Determine the (x, y) coordinate at the center of the cell enclosing the given text.  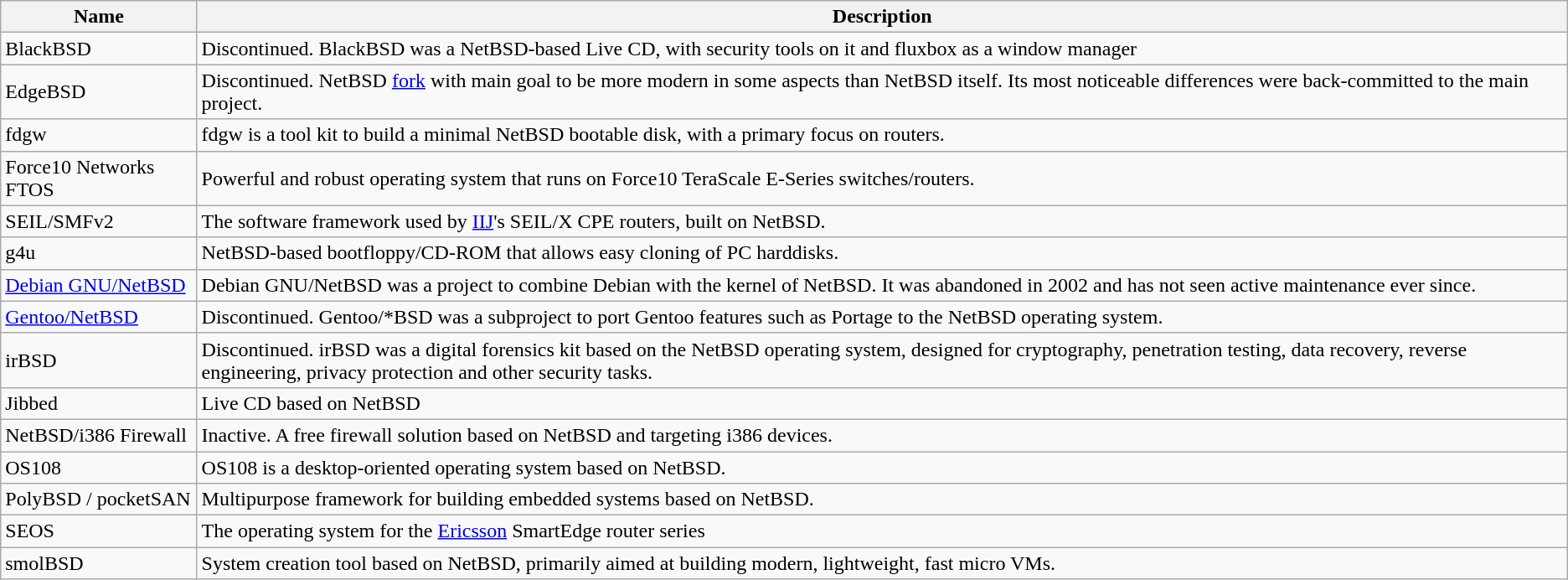
Description (882, 17)
PolyBSD / pocketSAN (99, 500)
BlackBSD (99, 49)
NetBSD-based bootfloppy/CD-ROM that allows easy cloning of PC harddisks. (882, 253)
SEIL/SMFv2 (99, 221)
Powerful and robust operating system that runs on Force10 TeraScale E-Series switches/routers. (882, 178)
fdgw is a tool kit to build a minimal NetBSD bootable disk, with a primary focus on routers. (882, 135)
SEOS (99, 531)
Multipurpose framework for building embedded systems based on NetBSD. (882, 500)
The operating system for the Ericsson SmartEdge router series (882, 531)
g4u (99, 253)
Force10 Networks FTOS (99, 178)
fdgw (99, 135)
OS108 is a desktop-oriented operating system based on NetBSD. (882, 467)
Inactive. A free firewall solution based on NetBSD and targeting i386 devices. (882, 435)
Live CD based on NetBSD (882, 403)
The software framework used by IIJ's SEIL/X CPE routers, built on NetBSD. (882, 221)
Discontinued. Gentoo/*BSD was a subproject to port Gentoo features such as Portage to the NetBSD operating system. (882, 317)
System creation tool based on NetBSD, primarily aimed at building modern, lightweight, fast micro VMs. (882, 563)
smolBSD (99, 563)
Jibbed (99, 403)
Gentoo/NetBSD (99, 317)
Debian GNU/NetBSD was a project to combine Debian with the kernel of NetBSD. It was abandoned in 2002 and has not seen active maintenance ever since. (882, 285)
Debian GNU/NetBSD (99, 285)
NetBSD/i386 Firewall (99, 435)
irBSD (99, 360)
OS108 (99, 467)
Name (99, 17)
EdgeBSD (99, 92)
Discontinued. BlackBSD was a NetBSD-based Live CD, with security tools on it and fluxbox as a window manager (882, 49)
